Capture the cell that displays the provided text and extract its [X, Y] central coordinate. 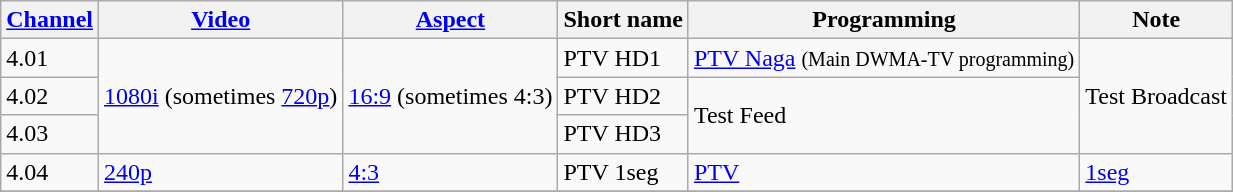
4.04 [50, 172]
4:3 [450, 172]
240p [221, 172]
Test Feed [884, 115]
4.02 [50, 96]
Programming [884, 20]
Channel [50, 20]
PTV 1seg [623, 172]
Test Broadcast [1156, 96]
PTV [884, 172]
4.03 [50, 134]
PTV Naga (Main DWMA-TV programming) [884, 58]
PTV HD1 [623, 58]
4.01 [50, 58]
Video [221, 20]
Aspect [450, 20]
PTV HD3 [623, 134]
Note [1156, 20]
16:9 (sometimes 4:3) [450, 96]
Short name [623, 20]
1seg [1156, 172]
1080i (sometimes 720p) [221, 96]
PTV HD2 [623, 96]
